Detect which cell encompasses the target text, then output its [x, y] center coordinate. 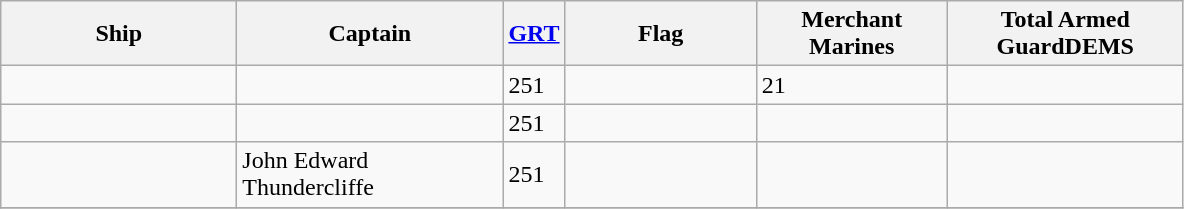
Ship [119, 34]
John Edward Thundercliffe [370, 174]
Total Armed GuardDEMS [1065, 34]
21 [852, 85]
Captain [370, 34]
Flag [660, 34]
Merchant Marines [852, 34]
GRT [534, 34]
